From the cell containing the given text, extract its center point as [x, y] coordinate. 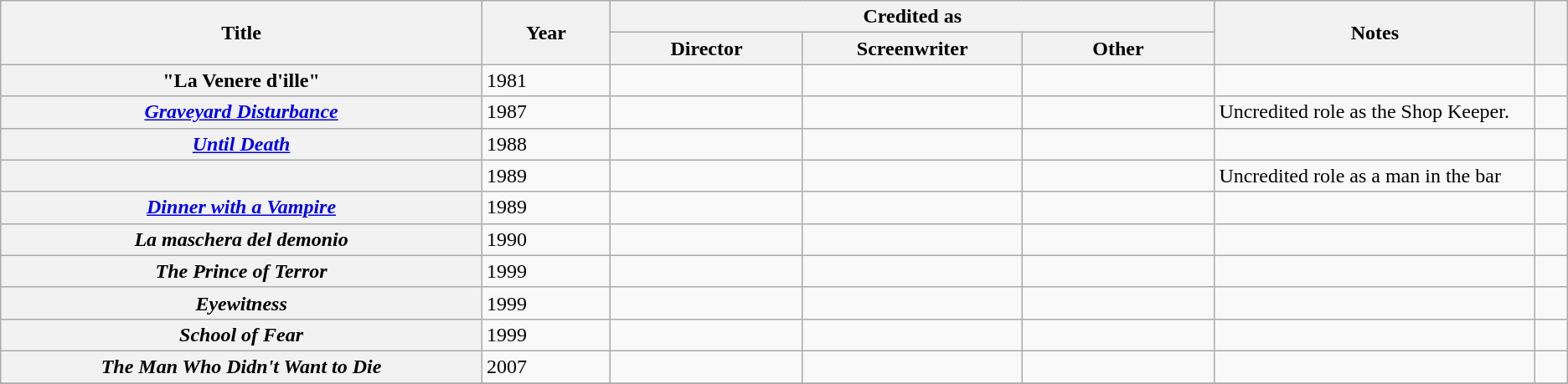
Until Death [241, 144]
Title [241, 33]
1990 [546, 239]
Eyewitness [241, 303]
Other [1118, 49]
The Man Who Didn't Want to Die [241, 366]
The Prince of Terror [241, 271]
Credited as [913, 17]
Graveyard Disturbance [241, 112]
Dinner with a Vampire [241, 207]
Uncredited role as the Shop Keeper. [1375, 112]
Year [546, 33]
Uncredited role as a man in the bar [1375, 176]
1988 [546, 144]
School of Fear [241, 335]
"La Venere d'ille" [241, 80]
1981 [546, 80]
La maschera del demonio [241, 239]
2007 [546, 366]
Screenwriter [912, 49]
1987 [546, 112]
Director [707, 49]
Notes [1375, 33]
